Return [X, Y] of the center of cell containing provided text 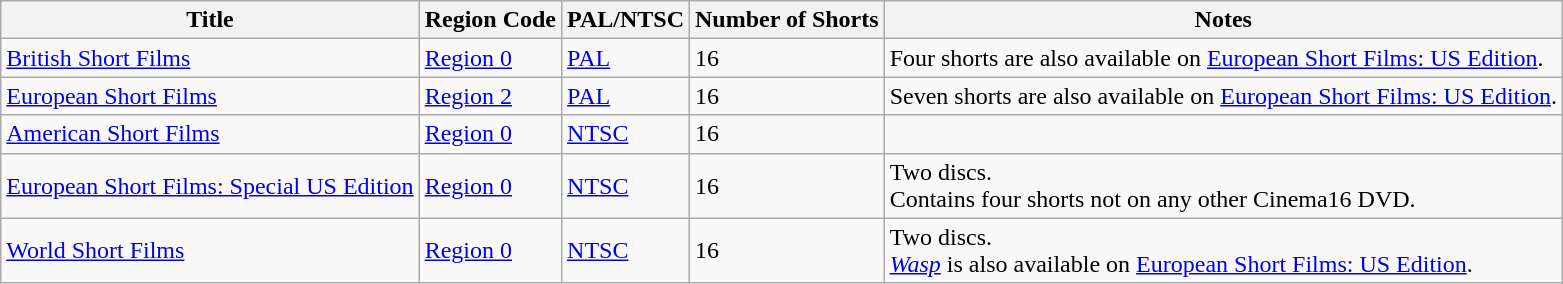
Two discs.Wasp is also available on European Short Films: US Edition. [1223, 250]
Region Code [490, 20]
World Short Films [210, 250]
Seven shorts are also available on European Short Films: US Edition. [1223, 96]
Title [210, 20]
Four shorts are also available on European Short Films: US Edition. [1223, 58]
PAL/NTSC [626, 20]
American Short Films [210, 134]
European Short Films [210, 96]
European Short Films: Special US Edition [210, 186]
Two discs.Contains four shorts not on any other Cinema16 DVD. [1223, 186]
Notes [1223, 20]
Region 2 [490, 96]
Number of Shorts [788, 20]
British Short Films [210, 58]
